Return [x, y] of the center of cell containing provided text 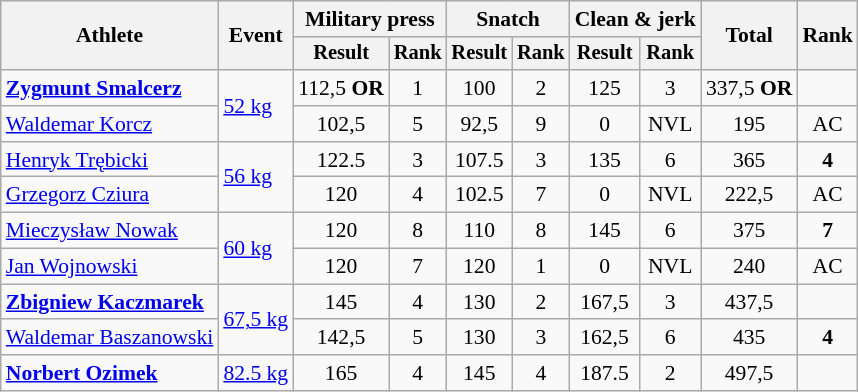
497,5 [749, 373]
135 [605, 160]
337,5 OR [749, 88]
107.5 [480, 160]
56 kg [256, 178]
100 [480, 88]
Grzegorz Cziura [110, 195]
92,5 [480, 124]
167,5 [605, 302]
110 [480, 231]
Zbigniew Kaczmarek [110, 302]
102.5 [480, 195]
Waldemar Baszanowski [110, 338]
Total [749, 36]
Jan Wojnowski [110, 267]
67,5 kg [256, 320]
Clean & jerk [636, 19]
375 [749, 231]
9 [541, 124]
Snatch [508, 19]
52 kg [256, 106]
Mieczysław Nowak [110, 231]
Zygmunt Smalcerz [110, 88]
112,5 OR [341, 88]
187.5 [605, 373]
82.5 kg [256, 373]
240 [749, 267]
142,5 [341, 338]
125 [605, 88]
Norbert Ozimek [110, 373]
Military press [370, 19]
222,5 [749, 195]
165 [341, 373]
Athlete [110, 36]
437,5 [749, 302]
122.5 [341, 160]
102,5 [341, 124]
162,5 [605, 338]
195 [749, 124]
365 [749, 160]
Henryk Trębicki [110, 160]
Waldemar Korcz [110, 124]
435 [749, 338]
60 kg [256, 248]
Event [256, 36]
